Determine the (x, y) coordinate at the center of the cell enclosing the given text.  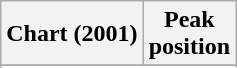
Peak position (189, 34)
Chart (2001) (72, 34)
